Identify which cell holds the provided text, then report its (X, Y) central coordinate. 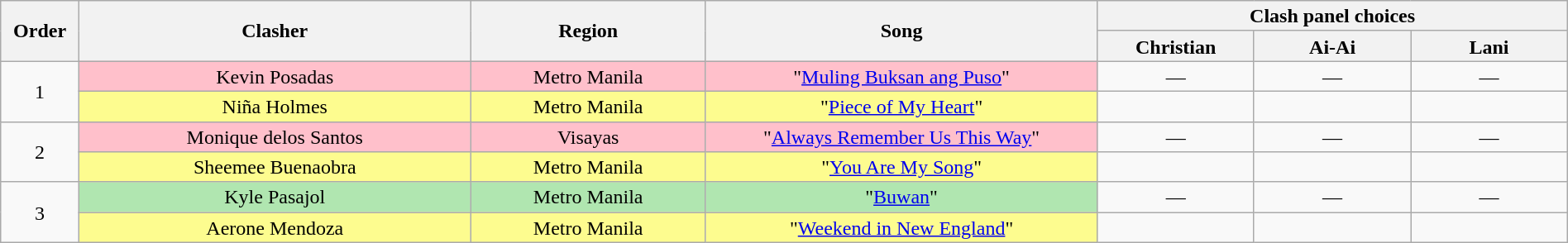
Lani (1489, 46)
"Piece of My Heart" (901, 106)
"You Are My Song" (901, 167)
Ai-Ai (1331, 46)
3 (40, 212)
Order (40, 31)
1 (40, 91)
Sheemee Buenaobra (275, 167)
"Muling Buksan ang Puso" (901, 76)
Monique delos Santos (275, 137)
Clasher (275, 31)
"Buwan" (901, 197)
Visayas (588, 137)
"Always Remember Us This Way" (901, 137)
Christian (1176, 46)
Clash panel choices (1332, 17)
Song (901, 31)
Aerone Mendoza (275, 228)
"Weekend in New England" (901, 228)
Region (588, 31)
Niña Holmes (275, 106)
2 (40, 152)
Kevin Posadas (275, 76)
Kyle Pasajol (275, 197)
